From the cell containing the given text, extract its center point as (X, Y) coordinate. 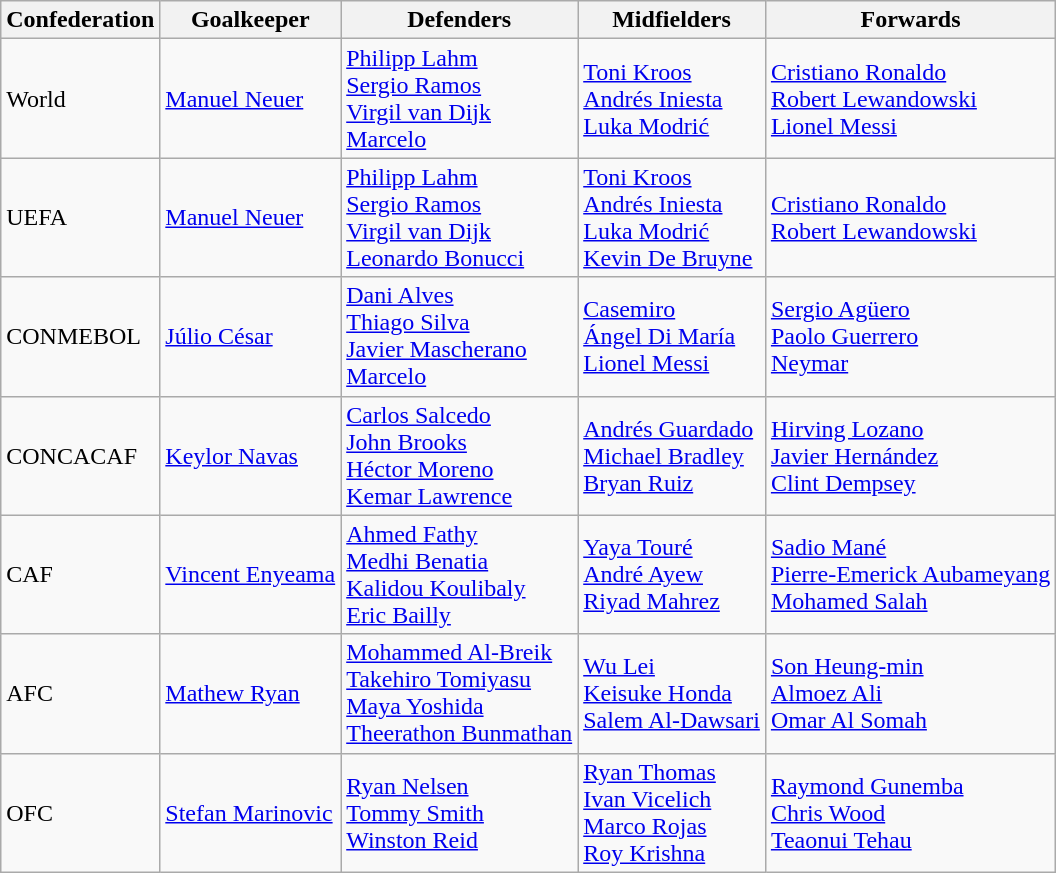
Stefan Marinovic (250, 812)
Cristiano Ronaldo Robert Lewandowski Lionel Messi (910, 98)
CAF (80, 574)
Ryan Thomas Ivan Vicelich Marco Rojas Roy Krishna (672, 812)
Defenders (460, 20)
Goalkeeper (250, 20)
Carlos Salcedo John Brooks Héctor Moreno Kemar Lawrence (460, 456)
Forwards (910, 20)
UEFA (80, 218)
Hirving Lozano Javier Hernández Clint Dempsey (910, 456)
Casemiro Ángel Di María Lionel Messi (672, 336)
Toni Kroos Andrés Iniesta Luka Modrić Kevin De Bruyne (672, 218)
Son Heung-min Almoez Ali Omar Al Somah (910, 694)
OFC (80, 812)
Raymond Gunemba Chris Wood Teaonui Tehau (910, 812)
Yaya Touré André Ayew Riyad Mahrez (672, 574)
Keylor Navas (250, 456)
Mohammed Al-Breik Takehiro Tomiyasu Maya Yoshida Theerathon Bunmathan (460, 694)
Midfielders (672, 20)
AFC (80, 694)
Philipp Lahm Sergio Ramos Virgil van Dijk Marcelo (460, 98)
Wu Lei Keisuke Honda Salem Al-Dawsari (672, 694)
Sadio Mané Pierre-Emerick Aubameyang Mohamed Salah (910, 574)
Confederation (80, 20)
Toni Kroos Andrés Iniesta Luka Modrić (672, 98)
Dani Alves Thiago Silva Javier Mascherano Marcelo (460, 336)
Philipp Lahm Sergio Ramos Virgil van Dijk Leonardo Bonucci (460, 218)
CONCACAF (80, 456)
Cristiano Ronaldo Robert Lewandowski (910, 218)
Júlio César (250, 336)
CONMEBOL (80, 336)
World (80, 98)
Ryan Nelsen Tommy Smith Winston Reid (460, 812)
Vincent Enyeama (250, 574)
Andrés Guardado Michael Bradley Bryan Ruiz (672, 456)
Sergio Agüero Paolo Guerrero Neymar (910, 336)
Mathew Ryan (250, 694)
Ahmed Fathy Medhi Benatia Kalidou Koulibaly Eric Bailly (460, 574)
